Output the (X, Y) coordinate of the center of the cell containing the given text.  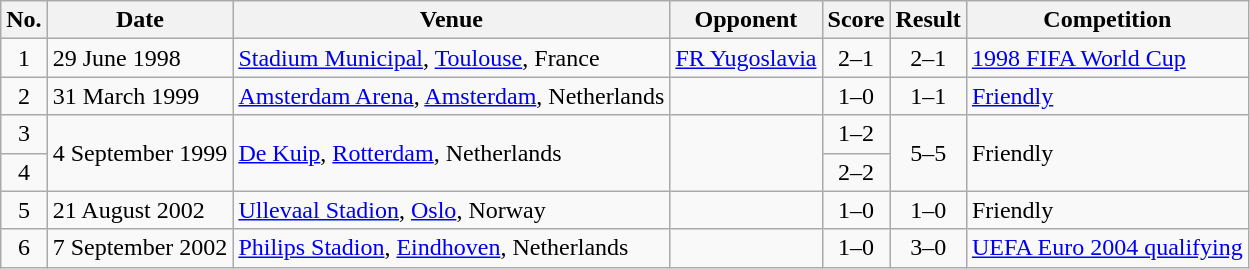
UEFA Euro 2004 qualifying (1107, 248)
5–5 (928, 153)
No. (24, 20)
2–2 (856, 172)
Ullevaal Stadion, Oslo, Norway (452, 210)
2 (24, 96)
Philips Stadion, Eindhoven, Netherlands (452, 248)
31 March 1999 (140, 96)
Competition (1107, 20)
Result (928, 20)
21 August 2002 (140, 210)
Opponent (746, 20)
3–0 (928, 248)
4 (24, 172)
1 (24, 58)
Amsterdam Arena, Amsterdam, Netherlands (452, 96)
De Kuip, Rotterdam, Netherlands (452, 153)
Date (140, 20)
1–1 (928, 96)
Score (856, 20)
FR Yugoslavia (746, 58)
6 (24, 248)
Stadium Municipal, Toulouse, France (452, 58)
Venue (452, 20)
7 September 2002 (140, 248)
29 June 1998 (140, 58)
5 (24, 210)
4 September 1999 (140, 153)
1–2 (856, 134)
3 (24, 134)
1998 FIFA World Cup (1107, 58)
